Find where the given text appears and provide that cell's center as [X, Y] coordinate. 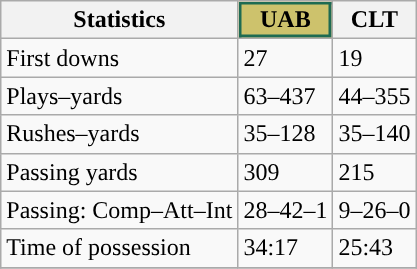
First downs [120, 58]
25:43 [374, 248]
Time of possession [120, 248]
19 [374, 58]
Passing yards [120, 172]
35–140 [374, 134]
44–355 [374, 96]
UAB [286, 20]
27 [286, 58]
9–26–0 [374, 210]
Plays–yards [120, 96]
Statistics [120, 20]
35–128 [286, 134]
215 [374, 172]
34:17 [286, 248]
28–42–1 [286, 210]
63–437 [286, 96]
309 [286, 172]
Rushes–yards [120, 134]
Passing: Comp–Att–Int [120, 210]
CLT [374, 20]
